Determine the (x, y) coordinate at the center of the cell enclosing the given text.  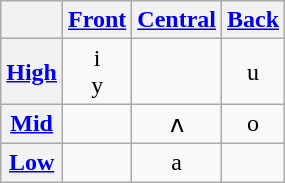
Central (177, 20)
Mid (32, 124)
o (254, 124)
High (32, 72)
ʌ (177, 124)
Back (254, 20)
Front (98, 20)
a (177, 162)
u (254, 72)
i y (98, 72)
Low (32, 162)
